Identify which cell holds the provided text, then report its (X, Y) central coordinate. 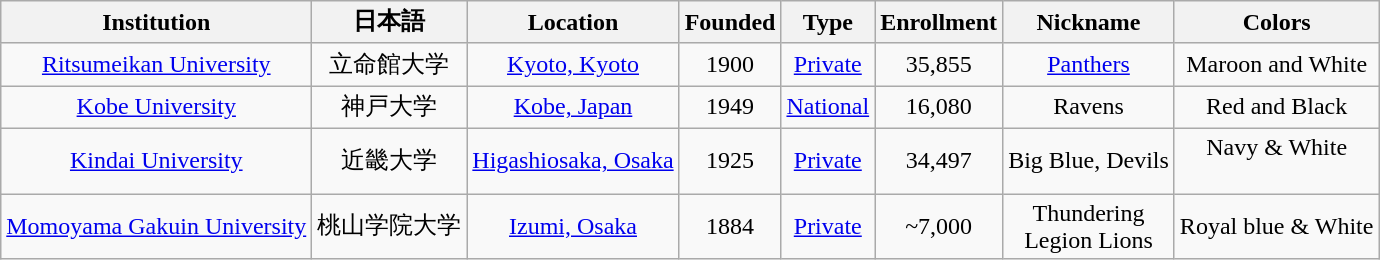
Location (573, 22)
34,497 (939, 160)
Type (828, 22)
1900 (730, 64)
Maroon and White (1276, 64)
Enrollment (939, 22)
立命館大学 (390, 64)
Panthers (1089, 64)
Kobe University (156, 108)
Kindai University (156, 160)
Founded (730, 22)
Ravens (1089, 108)
1949 (730, 108)
Nickname (1089, 22)
桃山学院大学 (390, 226)
日本語 (390, 22)
Momoyama Gakuin University (156, 226)
Institution (156, 22)
Royal blue & White (1276, 226)
Higashiosaka, Osaka (573, 160)
Big Blue, Devils (1089, 160)
神戸大学 (390, 108)
National (828, 108)
Izumi, Osaka (573, 226)
Kyoto, Kyoto (573, 64)
Kobe, Japan (573, 108)
近畿大学 (390, 160)
Navy & White (1276, 160)
1884 (730, 226)
35,855 (939, 64)
16,080 (939, 108)
Colors (1276, 22)
Red and Black (1276, 108)
1925 (730, 160)
Thundering Legion Lions (1089, 226)
~7,000 (939, 226)
Ritsumeikan University (156, 64)
